Extract the [x, y] coordinate from the center of the cell holding the provided text.  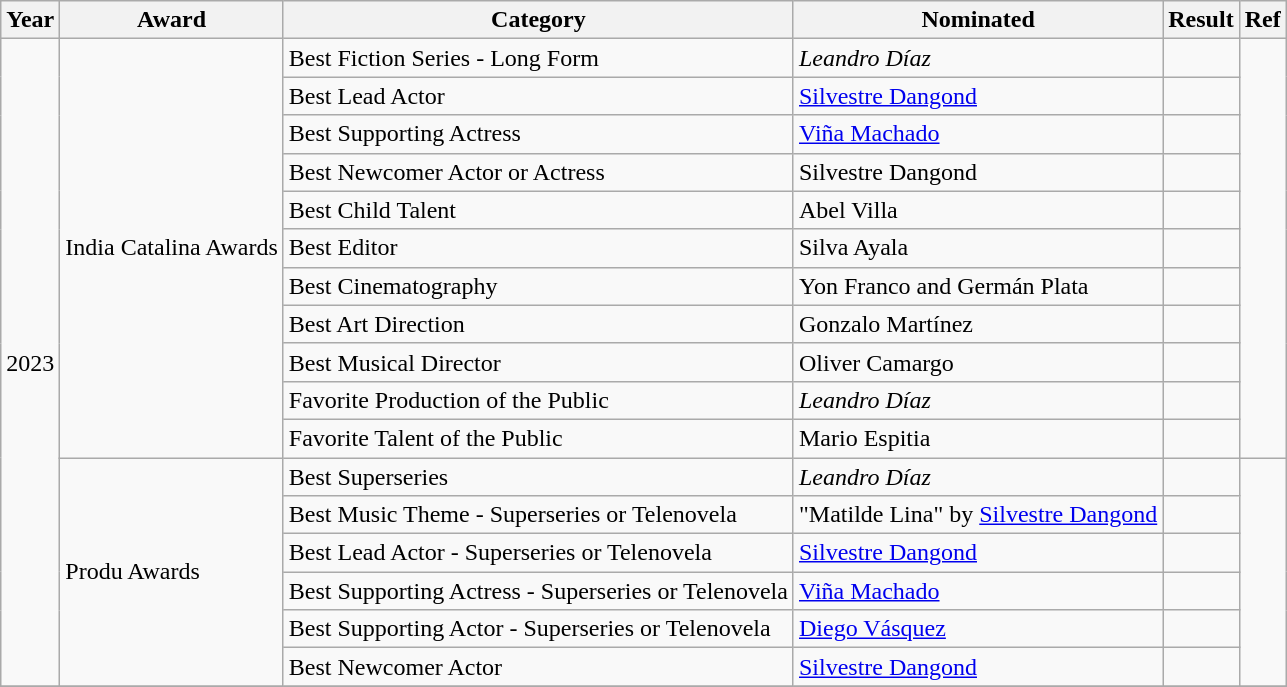
Ref [1262, 20]
Favorite Talent of the Public [538, 438]
"Matilde Lina" by Silvestre Dangond [978, 515]
Best Newcomer Actor or Actress [538, 172]
2023 [30, 362]
Best Cinematography [538, 286]
Best Fiction Series - Long Form [538, 58]
Diego Vásquez [978, 629]
Best Musical Director [538, 362]
Award [172, 20]
Best Superseries [538, 477]
Mario Espitia [978, 438]
Best Editor [538, 248]
Favorite Production of the Public [538, 400]
Best Child Talent [538, 210]
Oliver Camargo [978, 362]
Nominated [978, 20]
Best Supporting Actor - Superseries or Telenovela [538, 629]
Abel Villa [978, 210]
Year [30, 20]
Best Newcomer Actor [538, 667]
Category [538, 20]
Best Art Direction [538, 324]
Result [1201, 20]
India Catalina Awards [172, 248]
Silva Ayala [978, 248]
Best Music Theme - Superseries or Telenovela [538, 515]
Gonzalo Martínez [978, 324]
Best Supporting Actress - Superseries or Telenovela [538, 591]
Best Lead Actor [538, 96]
Produ Awards [172, 572]
Best Lead Actor - Superseries or Telenovela [538, 553]
Yon Franco and Germán Plata [978, 286]
Best Supporting Actress [538, 134]
